Return (x, y) of the center of cell containing provided text 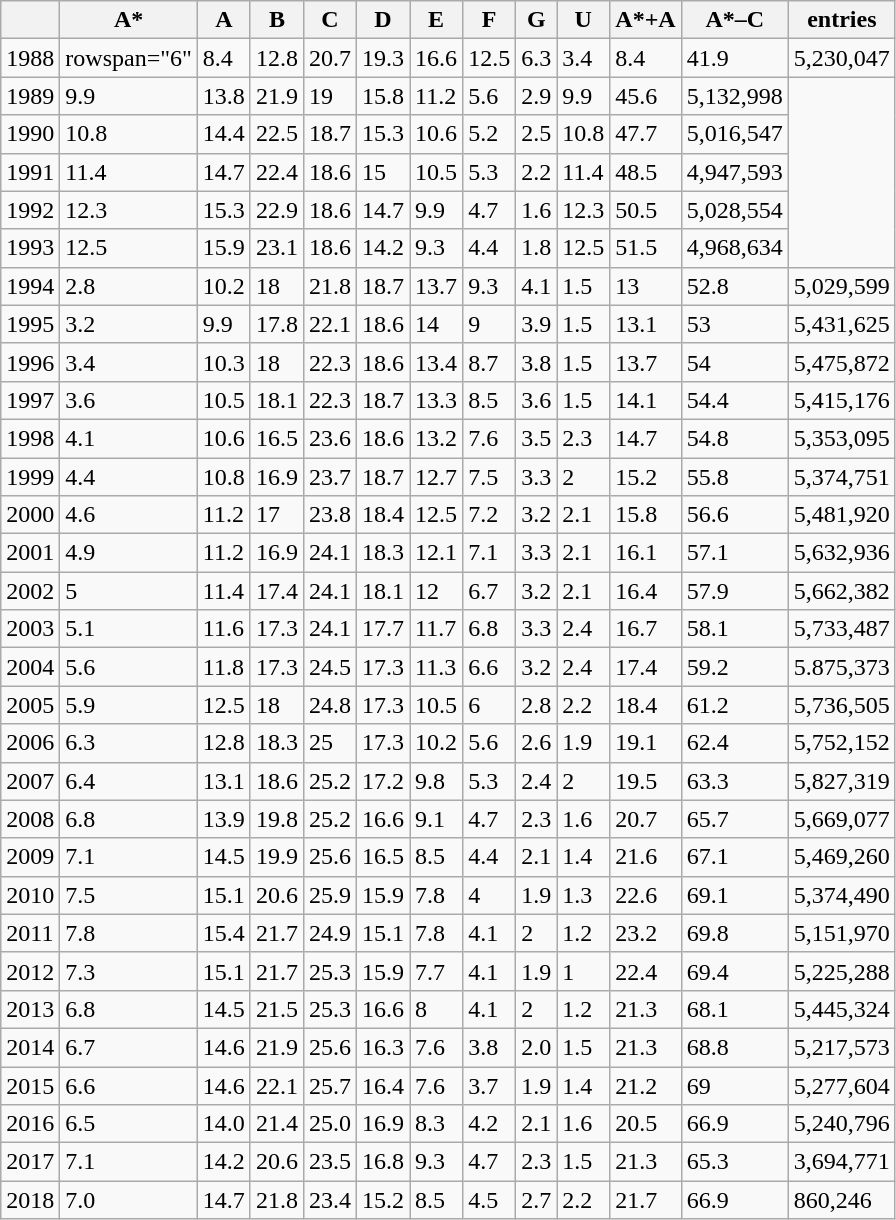
2004 (30, 667)
61.2 (734, 705)
2.9 (536, 96)
19.8 (276, 819)
48.5 (646, 172)
25 (330, 743)
5,151,970 (842, 933)
5,736,505 (842, 705)
19.1 (646, 743)
1 (584, 971)
23.1 (276, 248)
45.6 (646, 96)
B (276, 20)
23.4 (330, 1200)
A (224, 20)
D (384, 20)
1993 (30, 248)
23.8 (330, 515)
2009 (30, 857)
5,475,872 (842, 362)
13.3 (436, 400)
5.1 (129, 629)
17.2 (384, 781)
22.5 (276, 134)
5,225,288 (842, 971)
G (536, 20)
13.9 (224, 819)
1991 (30, 172)
7.3 (129, 971)
13.2 (436, 438)
52.8 (734, 286)
C (330, 20)
12.1 (436, 553)
22.9 (276, 210)
16.7 (646, 629)
23.2 (646, 933)
5,445,324 (842, 1009)
19.5 (646, 781)
25.7 (330, 1085)
65.3 (734, 1162)
51.5 (646, 248)
5,353,095 (842, 438)
3.9 (536, 324)
7.7 (436, 971)
E (436, 20)
11.7 (436, 629)
14 (436, 324)
59.2 (734, 667)
A*+A (646, 20)
5,481,920 (842, 515)
5,431,625 (842, 324)
5.9 (129, 705)
10.3 (224, 362)
4.2 (490, 1124)
14.1 (646, 400)
2000 (30, 515)
25.0 (330, 1124)
4.5 (490, 1200)
50.5 (646, 210)
58.1 (734, 629)
2.5 (536, 134)
rowspan="6" (129, 58)
2006 (30, 743)
19.3 (384, 58)
56.6 (734, 515)
54 (734, 362)
5,662,382 (842, 591)
4.6 (129, 515)
15 (384, 172)
16.3 (384, 1047)
11.3 (436, 667)
24.8 (330, 705)
57.9 (734, 591)
2.0 (536, 1047)
5,752,152 (842, 743)
A* (129, 20)
23.5 (330, 1162)
69.8 (734, 933)
1995 (30, 324)
8 (436, 1009)
2001 (30, 553)
1.8 (536, 248)
65.7 (734, 819)
5,469,260 (842, 857)
1988 (30, 58)
2002 (30, 591)
3.7 (490, 1085)
69 (734, 1085)
3.5 (536, 438)
5,029,599 (842, 286)
69.4 (734, 971)
4,968,634 (734, 248)
62.4 (734, 743)
6.4 (129, 781)
4.9 (129, 553)
15.4 (224, 933)
9 (490, 324)
6 (490, 705)
55.8 (734, 477)
2013 (30, 1009)
23.6 (330, 438)
5,016,547 (734, 134)
5,374,751 (842, 477)
5,415,176 (842, 400)
1994 (30, 286)
1.3 (584, 895)
5,217,573 (842, 1047)
2008 (30, 819)
25.9 (330, 895)
17 (276, 515)
6.5 (129, 1124)
41.9 (734, 58)
8.3 (436, 1124)
63.3 (734, 781)
23.7 (330, 477)
7.0 (129, 1200)
8.7 (490, 362)
5,028,554 (734, 210)
F (490, 20)
2016 (30, 1124)
1992 (30, 210)
1998 (30, 438)
21.5 (276, 1009)
11.8 (224, 667)
2005 (30, 705)
2015 (30, 1085)
5.875,373 (842, 667)
1989 (30, 96)
24.5 (330, 667)
20.5 (646, 1124)
5,230,047 (842, 58)
21.6 (646, 857)
21.4 (276, 1124)
7.2 (490, 515)
13.8 (224, 96)
54.8 (734, 438)
17.7 (384, 629)
860,246 (842, 1200)
16.8 (384, 1162)
9.8 (436, 781)
5,132,998 (734, 96)
47.7 (646, 134)
2014 (30, 1047)
54.4 (734, 400)
57.1 (734, 553)
21.2 (646, 1085)
1990 (30, 134)
2011 (30, 933)
14.0 (224, 1124)
2018 (30, 1200)
5.2 (490, 134)
5,632,936 (842, 553)
13 (646, 286)
17.8 (276, 324)
5,240,796 (842, 1124)
19.9 (276, 857)
14.4 (224, 134)
2.6 (536, 743)
11.6 (224, 629)
5,669,077 (842, 819)
1996 (30, 362)
3,694,771 (842, 1162)
67.1 (734, 857)
53 (734, 324)
69.1 (734, 895)
5,277,604 (842, 1085)
4,947,593 (734, 172)
2003 (30, 629)
12.7 (436, 477)
5 (129, 591)
2007 (30, 781)
24.9 (330, 933)
5,827,319 (842, 781)
2010 (30, 895)
U (584, 20)
4 (490, 895)
A*–C (734, 20)
2012 (30, 971)
2017 (30, 1162)
5,733,487 (842, 629)
22.6 (646, 895)
12 (436, 591)
2.7 (536, 1200)
68.1 (734, 1009)
13.4 (436, 362)
5,374,490 (842, 895)
68.8 (734, 1047)
1997 (30, 400)
16.1 (646, 553)
1999 (30, 477)
19 (330, 96)
9.1 (436, 819)
entries (842, 20)
